Search for the cell housing the specified text and yield its [X, Y] center coordinate. 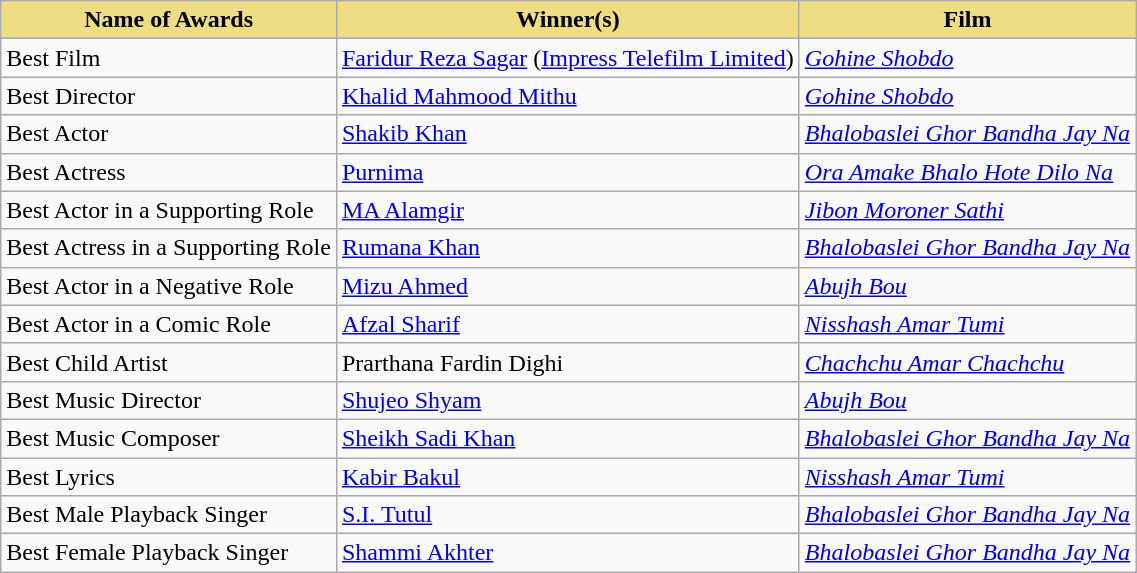
Mizu Ahmed [568, 286]
Best Music Composer [169, 438]
Shujeo Shyam [568, 400]
Winner(s) [568, 20]
Ora Amake Bhalo Hote Dilo Na [967, 172]
Best Child Artist [169, 362]
Name of Awards [169, 20]
Faridur Reza Sagar (Impress Telefilm Limited) [568, 58]
Best Male Playback Singer [169, 515]
S.I. Tutul [568, 515]
Best Actor in a Supporting Role [169, 210]
Film [967, 20]
Best Film [169, 58]
Best Female Playback Singer [169, 553]
Best Actor in a Comic Role [169, 324]
Shammi Akhter [568, 553]
Best Actress [169, 172]
Chachchu Amar Chachchu [967, 362]
Best Actor in a Negative Role [169, 286]
Shakib Khan [568, 134]
Kabir Bakul [568, 477]
Best Music Director [169, 400]
Sheikh Sadi Khan [568, 438]
Prarthana Fardin Dighi [568, 362]
MA Alamgir [568, 210]
Best Actor [169, 134]
Afzal Sharif [568, 324]
Jibon Moroner Sathi [967, 210]
Khalid Mahmood Mithu [568, 96]
Rumana Khan [568, 248]
Best Actress in a Supporting Role [169, 248]
Best Director [169, 96]
Best Lyrics [169, 477]
Purnima [568, 172]
